Search for the cell housing the specified text and yield its (X, Y) center coordinate. 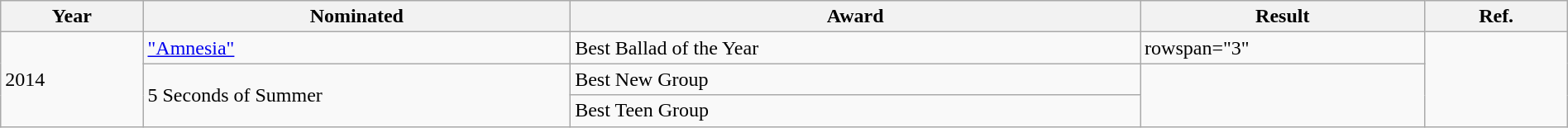
Award (855, 17)
Ref. (1496, 17)
Best Ballad of the Year (855, 48)
Year (72, 17)
Best Teen Group (855, 111)
Best New Group (855, 79)
Result (1283, 17)
rowspan="3" (1283, 48)
2014 (72, 79)
5 Seconds of Summer (357, 95)
Nominated (357, 17)
"Amnesia" (357, 48)
